Extract the [X, Y] coordinate from the center of the cell holding the provided text.  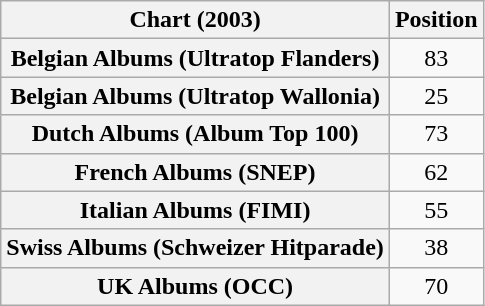
73 [436, 134]
Swiss Albums (Schweizer Hitparade) [196, 248]
UK Albums (OCC) [196, 286]
Position [436, 20]
Italian Albums (FIMI) [196, 210]
Belgian Albums (Ultratop Wallonia) [196, 96]
25 [436, 96]
Dutch Albums (Album Top 100) [196, 134]
Belgian Albums (Ultratop Flanders) [196, 58]
38 [436, 248]
70 [436, 286]
55 [436, 210]
83 [436, 58]
French Albums (SNEP) [196, 172]
62 [436, 172]
Chart (2003) [196, 20]
